Detect which cell encompasses the target text, then output its [X, Y] center coordinate. 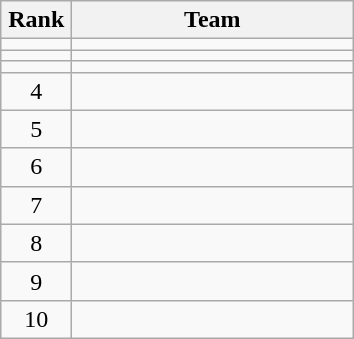
10 [36, 319]
4 [36, 91]
7 [36, 205]
9 [36, 281]
Rank [36, 20]
Team [212, 20]
8 [36, 243]
6 [36, 167]
5 [36, 129]
